Identify which cell holds the provided text, then report its (X, Y) central coordinate. 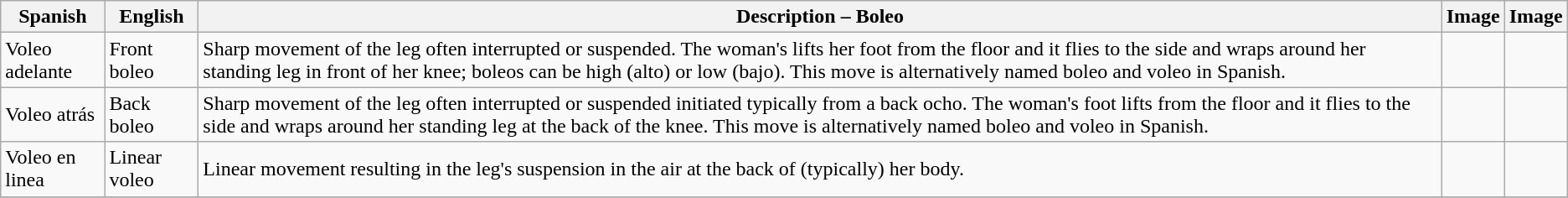
Linear movement resulting in the leg's suspension in the air at the back of (typically) her body. (820, 169)
Back boleo (152, 114)
English (152, 17)
Spanish (53, 17)
Voleo en linea (53, 169)
Description – Boleo (820, 17)
Linear voleo (152, 169)
Voleo adelante (53, 60)
Voleo atrás (53, 114)
Front boleo (152, 60)
